Determine the (X, Y) coordinate at the center of the cell enclosing the given text.  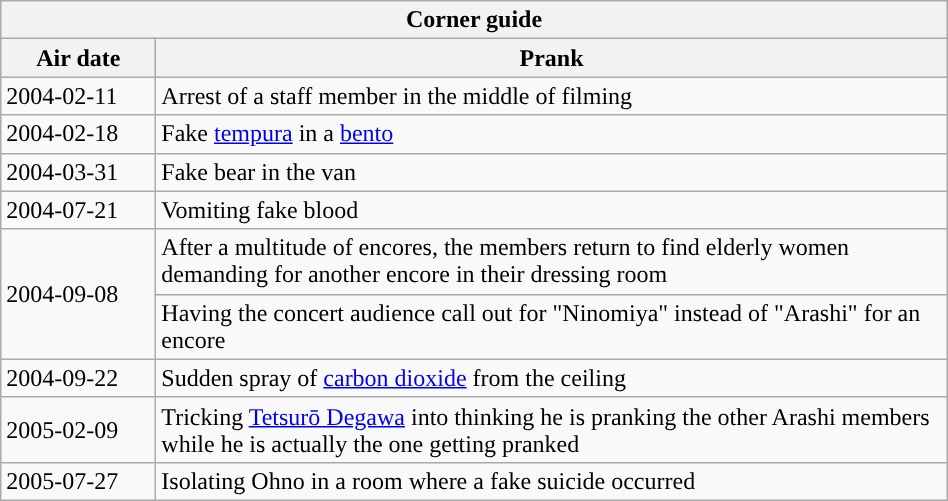
2004-07-21 (78, 210)
2004-02-18 (78, 134)
2004-03-31 (78, 172)
2004-09-22 (78, 378)
2004-02-11 (78, 96)
Having the concert audience call out for "Ninomiya" instead of "Arashi" for an encore (552, 326)
2005-02-09 (78, 430)
2005-07-27 (78, 481)
Arrest of a staff member in the middle of filming (552, 96)
Air date (78, 58)
Corner guide (474, 20)
Tricking Tetsurō Degawa into thinking he is pranking the other Arashi members while he is actually the one getting pranked (552, 430)
Vomiting fake blood (552, 210)
Fake tempura in a bento (552, 134)
After a multitude of encores, the members return to find elderly women demanding for another encore in their dressing room (552, 262)
Prank (552, 58)
Fake bear in the van (552, 172)
Isolating Ohno in a room where a fake suicide occurred (552, 481)
Sudden spray of carbon dioxide from the ceiling (552, 378)
2004-09-08 (78, 294)
